Capture the cell that displays the provided text and extract its (X, Y) central coordinate. 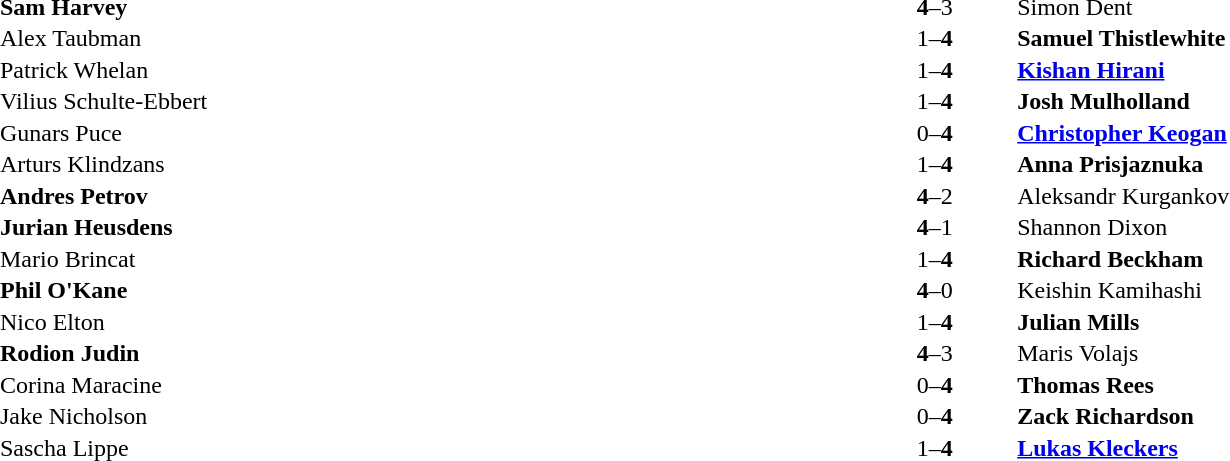
4–2 (934, 196)
4–0 (934, 291)
4–3 (934, 353)
4–1 (934, 227)
